Pinpoint the cell where the given text exists, returning its (X, Y) midpoint coordinate. 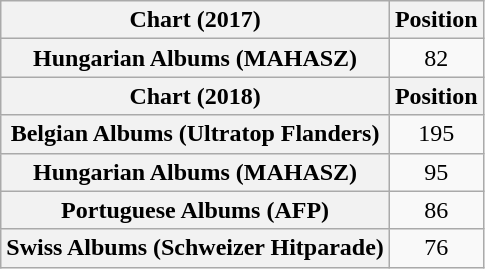
76 (436, 248)
195 (436, 134)
82 (436, 58)
Belgian Albums (Ultratop Flanders) (196, 134)
Chart (2018) (196, 96)
Portuguese Albums (AFP) (196, 210)
Swiss Albums (Schweizer Hitparade) (196, 248)
Chart (2017) (196, 20)
86 (436, 210)
95 (436, 172)
